Find where the given text appears and provide that cell's center as [X, Y] coordinate. 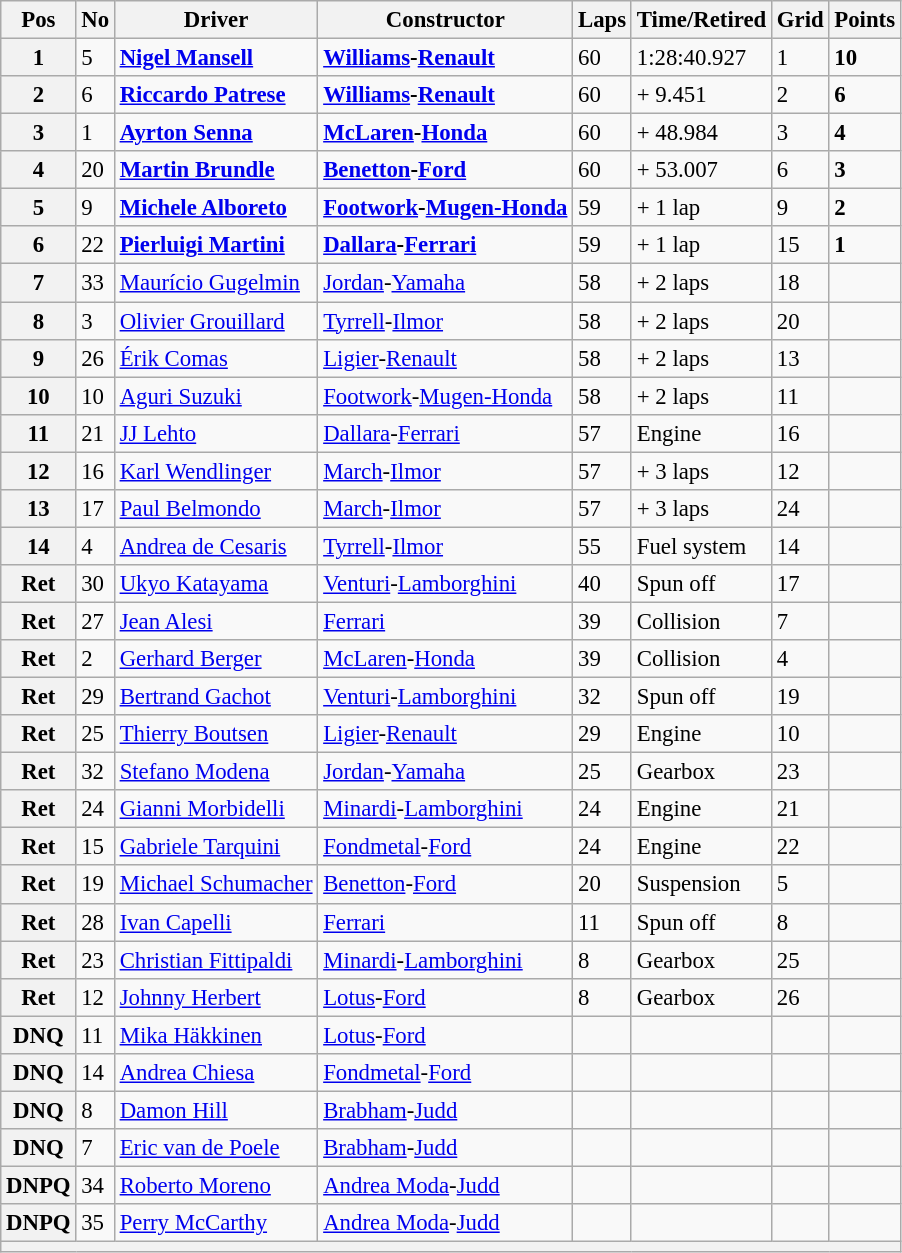
Grid [800, 20]
Perry McCarthy [216, 1223]
Damon Hill [216, 1110]
Olivier Grouillard [216, 321]
Andrea de Cesaris [216, 546]
18 [800, 283]
Michael Schumacher [216, 885]
Riccardo Patrese [216, 95]
Pos [38, 20]
Gerhard Berger [216, 659]
Gianni Morbidelli [216, 809]
34 [95, 1185]
+ 53.007 [701, 170]
Ayrton Senna [216, 133]
Suspension [701, 885]
Aguri Suzuki [216, 396]
Eric van de Poele [216, 1148]
Ivan Capelli [216, 922]
Ukyo Katayama [216, 584]
Christian Fittipaldi [216, 960]
Laps [602, 20]
28 [95, 922]
Mika Häkkinen [216, 1035]
Nigel Mansell [216, 58]
Thierry Boutsen [216, 734]
Pierluigi Martini [216, 245]
Jean Alesi [216, 621]
Roberto Moreno [216, 1185]
Time/Retired [701, 20]
Martin Brundle [216, 170]
Driver [216, 20]
Constructor [446, 20]
+ 48.984 [701, 133]
Michele Alboreto [216, 208]
+ 9.451 [701, 95]
Bertrand Gachot [216, 697]
1:28:40.927 [701, 58]
Érik Comas [216, 358]
No [95, 20]
Karl Wendlinger [216, 471]
40 [602, 584]
Maurício Gugelmin [216, 283]
Johnny Herbert [216, 997]
55 [602, 546]
JJ Lehto [216, 433]
Gabriele Tarquini [216, 847]
Stefano Modena [216, 772]
33 [95, 283]
Paul Belmondo [216, 509]
Andrea Chiesa [216, 1073]
Points [864, 20]
35 [95, 1223]
27 [95, 621]
Fuel system [701, 546]
30 [95, 584]
